For the text-containing cell, return its midpoint in (X, Y) coordinate format. 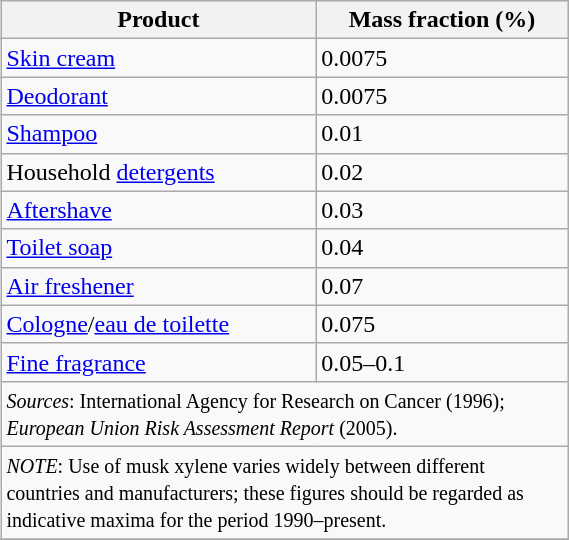
Product (158, 20)
Fine fragrance (158, 362)
Skin cream (158, 58)
Deodorant (158, 96)
0.02 (442, 172)
Shampoo (158, 134)
Mass fraction (%) (442, 20)
0.03 (442, 210)
Household detergents (158, 172)
0.01 (442, 134)
Air freshener (158, 286)
0.04 (442, 248)
0.05–0.1 (442, 362)
0.07 (442, 286)
Toilet soap (158, 248)
Aftershave (158, 210)
Cologne/eau de toilette (158, 324)
Sources: International Agency for Research on Cancer (1996); European Union Risk Assessment Report (2005). (284, 414)
0.075 (442, 324)
